From the cell containing the given text, extract its center point as (x, y) coordinate. 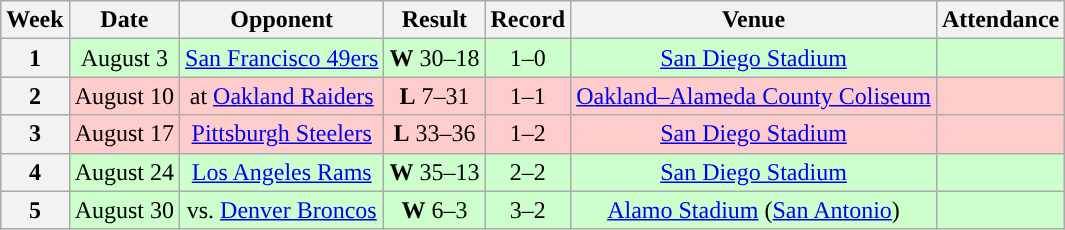
August 3 (124, 58)
W 30–18 (434, 58)
2–2 (528, 172)
August 10 (124, 96)
L 7–31 (434, 96)
Opponent (282, 20)
W 35–13 (434, 172)
1–0 (528, 58)
2 (35, 96)
Oakland–Alameda County Coliseum (754, 96)
3 (35, 134)
Attendance (1000, 20)
San Francisco 49ers (282, 58)
Date (124, 20)
1–2 (528, 134)
vs. Denver Broncos (282, 210)
5 (35, 210)
August 17 (124, 134)
Result (434, 20)
Alamo Stadium (San Antonio) (754, 210)
August 24 (124, 172)
1 (35, 58)
3–2 (528, 210)
Week (35, 20)
Venue (754, 20)
L 33–36 (434, 134)
Los Angeles Rams (282, 172)
August 30 (124, 210)
at Oakland Raiders (282, 96)
Record (528, 20)
4 (35, 172)
1–1 (528, 96)
Pittsburgh Steelers (282, 134)
W 6–3 (434, 210)
